Return (X, Y) of the center of cell containing provided text 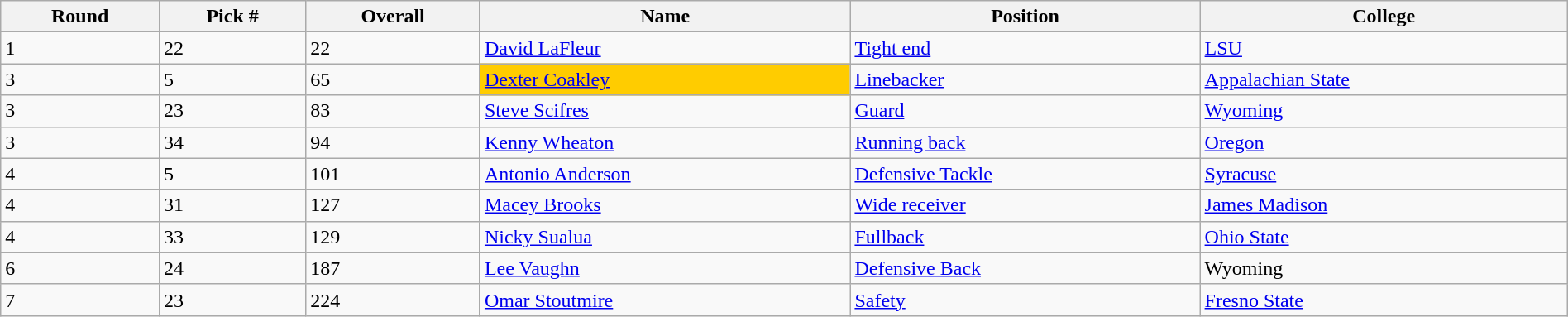
Safety (1025, 300)
7 (80, 300)
Overall (394, 17)
94 (394, 142)
Name (665, 17)
24 (232, 268)
David LaFleur (665, 48)
31 (232, 205)
Position (1025, 17)
Dexter Coakley (665, 79)
College (1384, 17)
Steve Scifres (665, 111)
6 (80, 268)
129 (394, 237)
Running back (1025, 142)
Pick # (232, 17)
Ohio State (1384, 237)
Linebacker (1025, 79)
187 (394, 268)
Oregon (1384, 142)
1 (80, 48)
Appalachian State (1384, 79)
Defensive Tackle (1025, 174)
34 (232, 142)
Antonio Anderson (665, 174)
Syracuse (1384, 174)
LSU (1384, 48)
33 (232, 237)
James Madison (1384, 205)
Round (80, 17)
65 (394, 79)
224 (394, 300)
Macey Brooks (665, 205)
Nicky Sualua (665, 237)
Fresno State (1384, 300)
Omar Stoutmire (665, 300)
Kenny Wheaton (665, 142)
101 (394, 174)
Guard (1025, 111)
Tight end (1025, 48)
Wide receiver (1025, 205)
Lee Vaughn (665, 268)
83 (394, 111)
Defensive Back (1025, 268)
127 (394, 205)
Fullback (1025, 237)
